Output the [X, Y] coordinate of the center of the cell containing the given text.  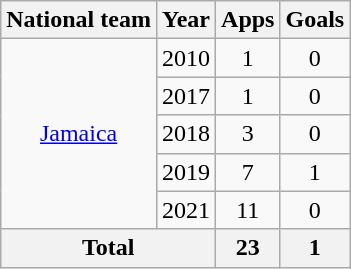
11 [248, 210]
7 [248, 172]
2019 [186, 172]
2018 [186, 134]
3 [248, 134]
Jamaica [79, 134]
Goals [315, 20]
Total [108, 248]
2017 [186, 96]
2010 [186, 58]
Apps [248, 20]
2021 [186, 210]
Year [186, 20]
23 [248, 248]
National team [79, 20]
